Scan for the cell matching the given text and deliver its [x, y] coordinate at center. 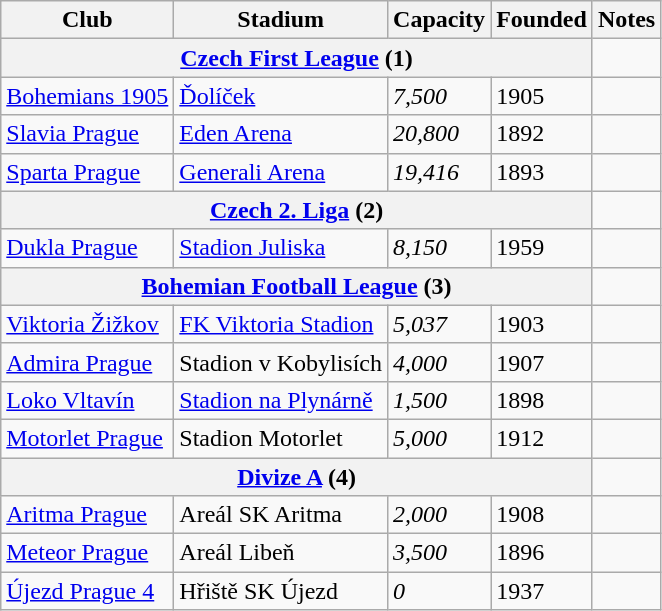
Eden Arena [281, 134]
Bohemians 1905 [88, 96]
Areál SK Aritma [281, 515]
Meteor Prague [88, 553]
1898 [542, 400]
Újezd Prague 4 [88, 591]
Founded [542, 20]
5,037 [440, 324]
20,800 [440, 134]
Bohemian Football League (3) [297, 286]
Admira Prague [88, 362]
1896 [542, 553]
FK Viktoria Stadion [281, 324]
Club [88, 20]
5,000 [440, 438]
Motorlet Prague [88, 438]
Slavia Prague [88, 134]
1907 [542, 362]
Hřiště SK Újezd [281, 591]
3,500 [440, 553]
Notes [626, 20]
1937 [542, 591]
4,000 [440, 362]
Sparta Prague [88, 172]
Dukla Prague [88, 248]
Capacity [440, 20]
Ďolíček [281, 96]
Stadion v Kobylisích [281, 362]
8,150 [440, 248]
1893 [542, 172]
Stadion Juliska [281, 248]
19,416 [440, 172]
Stadion na Plynárně [281, 400]
Divize A (4) [297, 477]
1903 [542, 324]
0 [440, 591]
Viktoria Žižkov [88, 324]
1905 [542, 96]
1892 [542, 134]
Stadion Motorlet [281, 438]
Czech First League (1) [297, 58]
Generali Arena [281, 172]
1912 [542, 438]
Areál Libeň [281, 553]
1908 [542, 515]
2,000 [440, 515]
7,500 [440, 96]
Stadium [281, 20]
Loko Vltavín [88, 400]
Aritma Prague [88, 515]
1959 [542, 248]
1,500 [440, 400]
Czech 2. Liga (2) [297, 210]
